Search for the cell housing the specified text and yield its (x, y) center coordinate. 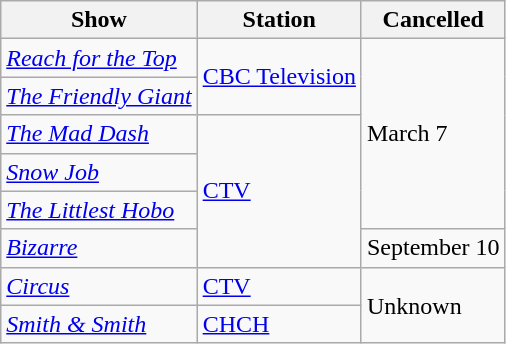
CHCH (279, 324)
Station (279, 20)
Snow Job (99, 172)
September 10 (433, 248)
Circus (99, 286)
Smith & Smith (99, 324)
The Littlest Hobo (99, 210)
Reach for the Top (99, 58)
Bizarre (99, 248)
The Friendly Giant (99, 96)
CBC Television (279, 77)
Cancelled (433, 20)
March 7 (433, 134)
Unknown (433, 305)
Show (99, 20)
The Mad Dash (99, 134)
